Search for the cell housing the specified text and yield its (X, Y) center coordinate. 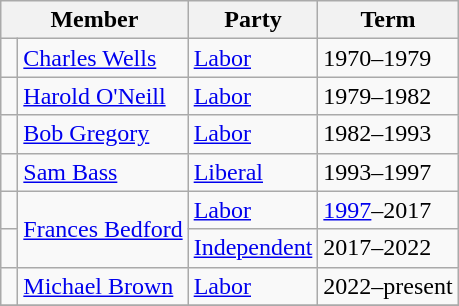
1993–1997 (388, 172)
Independent (253, 248)
Liberal (253, 172)
2022–present (388, 286)
1979–1982 (388, 96)
1982–1993 (388, 134)
Bob Gregory (103, 134)
Michael Brown (103, 286)
Member (94, 20)
1997–2017 (388, 210)
Party (253, 20)
1970–1979 (388, 58)
Sam Bass (103, 172)
Harold O'Neill (103, 96)
Charles Wells (103, 58)
Frances Bedford (103, 229)
Term (388, 20)
2017–2022 (388, 248)
